Find where the given text appears and provide that cell's center as [x, y] coordinate. 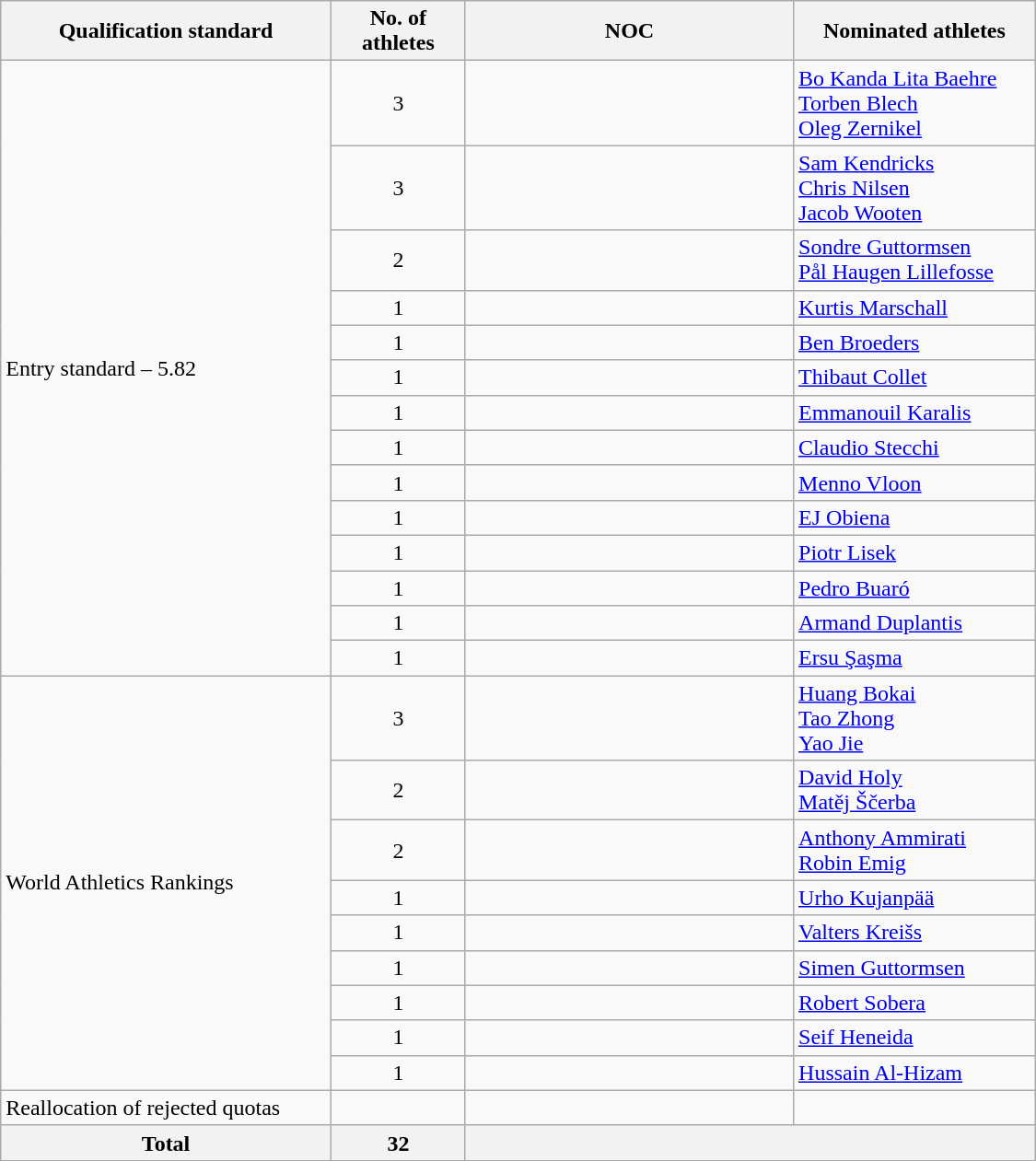
Simen Guttormsen [915, 968]
Menno Vloon [915, 482]
Pedro Buaró [915, 588]
Anthony AmmiratiRobin Emig [915, 851]
Armand Duplantis [915, 623]
Kurtis Marschall [915, 308]
Ben Broeders [915, 342]
Ersu Şaşma [915, 658]
Seif Heneida [915, 1038]
Emmanouil Karalis [915, 412]
Sondre GuttormsenPål Haugen Lillefosse [915, 260]
Huang BokaiTao ZhongYao Jie [915, 718]
EJ Obiena [915, 517]
Thibaut Collet [915, 377]
Hussain Al-Hizam [915, 1073]
Sam KendricksChris NilsenJacob Wooten [915, 188]
Robert Sobera [915, 1003]
David HolyMatěj Ščerba [915, 790]
Piotr Lisek [915, 552]
Claudio Stecchi [915, 447]
No. of athletes [398, 31]
Reallocation of rejected quotas [166, 1108]
Valters Kreišs [915, 933]
Bo Kanda Lita BaehreTorben BlechOleg Zernikel [915, 103]
Urho Kujanpää [915, 898]
NOC [629, 31]
32 [398, 1143]
Nominated athletes [915, 31]
Qualification standard [166, 31]
Entry standard – 5.82 [166, 368]
Total [166, 1143]
World Athletics Rankings [166, 884]
